For the text-containing cell, return its midpoint in (x, y) coordinate format. 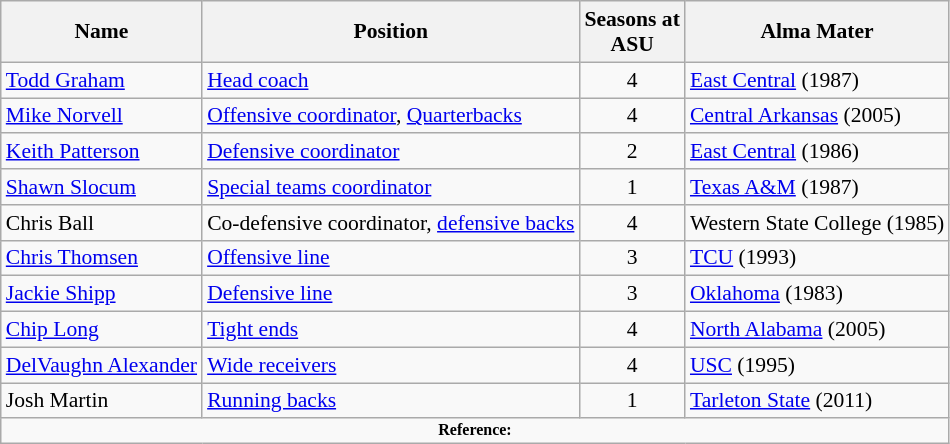
Defensive coordinator (390, 152)
TCU (1993) (817, 258)
Chip Long (102, 330)
East Central (1986) (817, 152)
Tarleton State (2011) (817, 401)
Wide receivers (390, 365)
Position (390, 32)
Name (102, 32)
Josh Martin (102, 401)
2 (632, 152)
Offensive coordinator, Quarterbacks (390, 116)
Western State College (1985) (817, 223)
North Alabama (2005) (817, 330)
Reference: (476, 431)
Running backs (390, 401)
Chris Ball (102, 223)
Todd Graham (102, 80)
Head coach (390, 80)
Chris Thomsen (102, 258)
DelVaughn Alexander (102, 365)
Defensive line (390, 294)
USC (1995) (817, 365)
East Central (1987) (817, 80)
Tight ends (390, 330)
Shawn Slocum (102, 187)
Seasons atASU (632, 32)
Mike Norvell (102, 116)
Jackie Shipp (102, 294)
Alma Mater (817, 32)
Co-defensive coordinator, defensive backs (390, 223)
Oklahoma (1983) (817, 294)
Central Arkansas (2005) (817, 116)
Offensive line (390, 258)
Texas A&M (1987) (817, 187)
Special teams coordinator (390, 187)
Keith Patterson (102, 152)
